Detect which cell encompasses the target text, then output its [x, y] center coordinate. 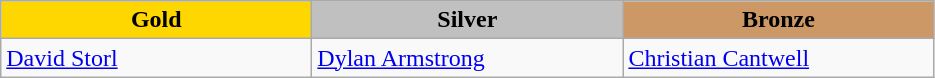
Bronze [778, 20]
Dylan Armstrong [468, 58]
David Storl [156, 58]
Christian Cantwell [778, 58]
Silver [468, 20]
Gold [156, 20]
